Output the (X, Y) coordinate of the center of the cell containing the given text.  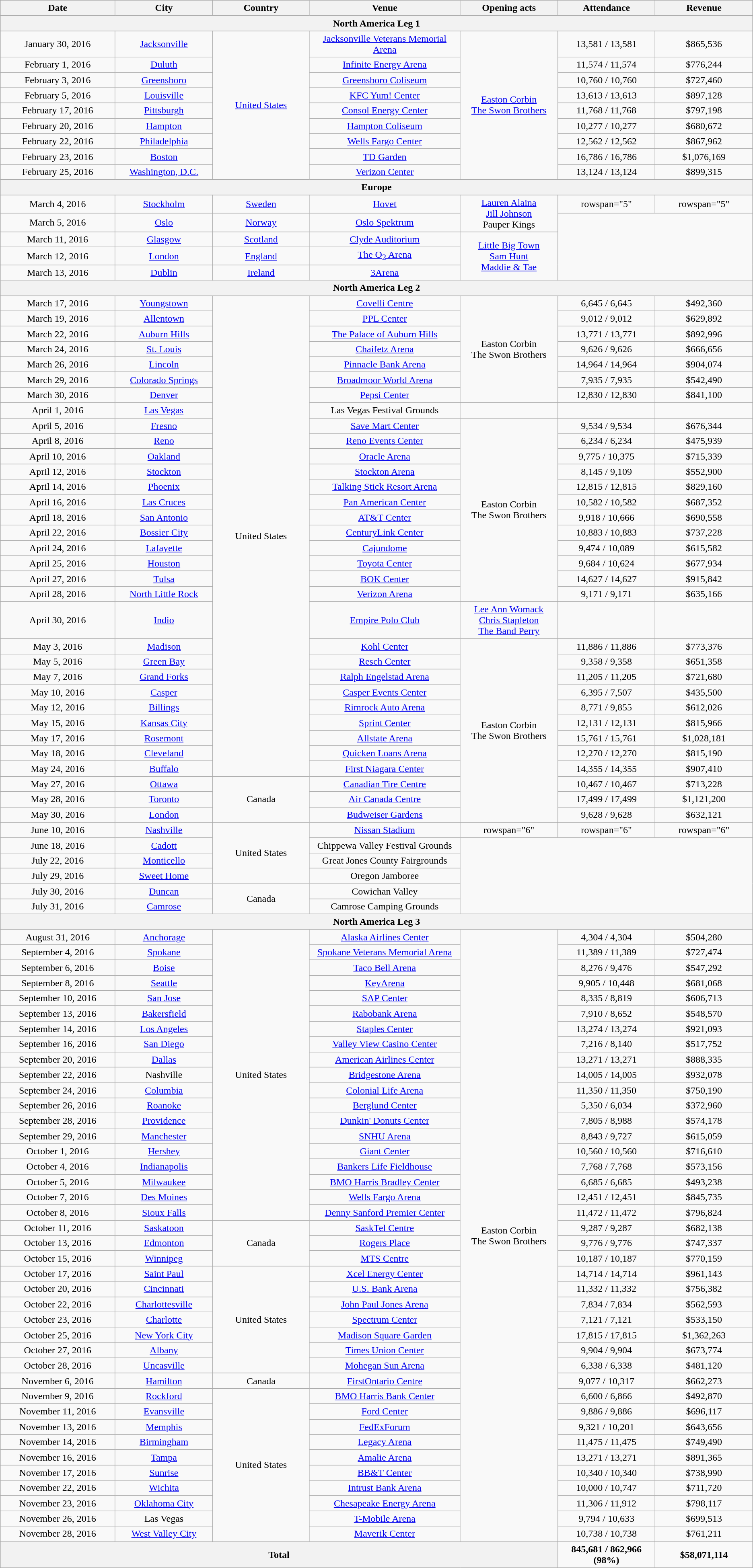
Lincoln (164, 364)
Legacy Arena (385, 1442)
Casper (164, 692)
November 6, 2016 (58, 1381)
April 24, 2016 (58, 548)
England (261, 256)
15,761 / 15,761 (606, 738)
12,830 / 12,830 (606, 395)
Rabobank Arena (385, 1014)
13,771 / 13,771 (606, 334)
Oslo (164, 223)
$815,190 (704, 753)
$615,582 (704, 548)
11,332 / 11,332 (606, 1289)
$632,121 (704, 815)
Mohegan Sun Arena (385, 1365)
$481,120 (704, 1365)
Billings (164, 708)
11,306 / 11,912 (606, 1503)
North America Leg 2 (376, 288)
Opening acts (509, 8)
Wells Fargo Center (385, 141)
Times Union Center (385, 1350)
Glasgow (164, 240)
$690,558 (704, 517)
November 14, 2016 (58, 1442)
Oslo Spektrum (385, 223)
April 12, 2016 (58, 472)
April 1, 2016 (58, 410)
Reno Events Center (385, 441)
12,451 / 12,451 (606, 1197)
8,771 / 9,855 (606, 708)
KFC Yum! Center (385, 95)
$547,292 (704, 968)
$737,228 (704, 533)
$696,117 (704, 1412)
$635,166 (704, 594)
9,012 / 9,012 (606, 318)
September 24, 2016 (58, 1090)
Pepsi Center (385, 395)
Dallas (164, 1059)
March 17, 2016 (58, 303)
Empire Polo Club (385, 620)
6,395 / 7,507 (606, 692)
$815,966 (704, 723)
Pinnacle Bank Arena (385, 364)
10,277 / 10,277 (606, 126)
May 18, 2016 (58, 753)
April 5, 2016 (58, 426)
The Palace of Auburn Hills (385, 334)
Staples Center (385, 1029)
Spokane (164, 952)
$606,713 (704, 998)
$892,996 (704, 334)
February 20, 2016 (58, 126)
$921,093 (704, 1029)
FirstOntario Centre (385, 1381)
September 26, 2016 (58, 1105)
Charlotte (164, 1320)
Indio (164, 620)
Seattle (164, 983)
October 22, 2016 (58, 1304)
$687,352 (704, 502)
Spectrum Center (385, 1320)
6,338 / 6,338 (606, 1365)
14,714 / 14,714 (606, 1274)
$673,774 (704, 1350)
Ireland (261, 273)
Youngstown (164, 303)
9,775 / 10,375 (606, 456)
April 10, 2016 (58, 456)
14,964 / 14,964 (606, 364)
Toronto (164, 799)
6,234 / 6,234 (606, 441)
October 8, 2016 (58, 1213)
Wichita (164, 1488)
Oklahoma City (164, 1503)
Quicken Loans Arena (385, 753)
Milwaukee (164, 1182)
10,187 / 10,187 (606, 1258)
14,005 / 14,005 (606, 1075)
Monticello (164, 860)
TD Garden (385, 156)
Providence (164, 1121)
Duncan (164, 891)
Des Moines (164, 1197)
Pittsburgh (164, 111)
9,684 / 10,624 (606, 563)
12,815 / 12,815 (606, 487)
Country (261, 8)
Kohl Center (385, 646)
12,562 / 12,562 (606, 141)
13,613 / 13,613 (606, 95)
$372,960 (704, 1105)
Allstate Arena (385, 738)
$907,410 (704, 769)
May 10, 2016 (58, 692)
Sprint Center (385, 723)
May 7, 2016 (58, 677)
13,274 / 13,274 (606, 1029)
North America Leg 1 (376, 23)
$867,962 (704, 141)
4,304 / 4,304 (606, 937)
3Arena (385, 273)
Intrust Bank Arena (385, 1488)
8,843 / 9,727 (606, 1136)
Lee Ann WomackChris StapletonThe Band Perry (509, 620)
May 30, 2016 (58, 815)
$548,570 (704, 1014)
Greensboro Coliseum (385, 80)
Edmonton (164, 1243)
7,216 / 8,140 (606, 1044)
Clyde Auditorium (385, 240)
9,628 / 9,628 (606, 815)
$677,934 (704, 563)
Alaska Airlines Center (385, 937)
Total (279, 1554)
$573,156 (704, 1167)
$716,610 (704, 1151)
Auburn Hills (164, 334)
Tulsa (164, 579)
9,626 / 9,626 (606, 349)
$904,074 (704, 364)
October 27, 2016 (58, 1350)
September 4, 2016 (58, 952)
Sweden (261, 204)
12,131 / 12,131 (606, 723)
$651,358 (704, 661)
Cincinnati (164, 1289)
Spokane Veterans Memorial Arena (385, 952)
Madison Square Garden (385, 1335)
7,121 / 7,121 (606, 1320)
Lafayette (164, 548)
September 28, 2016 (58, 1121)
9,776 / 9,776 (606, 1243)
BMO Harris Bradley Center (385, 1182)
$865,536 (704, 44)
$504,280 (704, 937)
$770,159 (704, 1258)
14,355 / 14,355 (606, 769)
June 18, 2016 (58, 845)
Chesapeake Energy Arena (385, 1503)
11,389 / 11,389 (606, 952)
$727,460 (704, 80)
9,904 / 9,904 (606, 1350)
Attendance (606, 8)
American Airlines Center (385, 1059)
Sioux Falls (164, 1213)
7,935 / 7,935 (606, 380)
Columbia (164, 1090)
Resch Center (385, 661)
March 11, 2016 (58, 240)
San Diego (164, 1044)
May 5, 2016 (58, 661)
11,768 / 11,768 (606, 111)
9,171 / 9,171 (606, 594)
Stockholm (164, 204)
Anchorage (164, 937)
November 16, 2016 (58, 1457)
BMO Harris Bank Center (385, 1396)
$662,273 (704, 1381)
Boston (164, 156)
$845,735 (704, 1197)
November 9, 2016 (58, 1396)
7,834 / 7,834 (606, 1304)
$552,900 (704, 472)
SAP Center (385, 998)
$615,059 (704, 1136)
Rosemont (164, 738)
9,077 / 10,317 (606, 1381)
Dunkin' Donuts Center (385, 1121)
March 12, 2016 (58, 256)
March 13, 2016 (58, 273)
Denver (164, 395)
November 22, 2016 (58, 1488)
Green Bay (164, 661)
Pan American Center (385, 502)
February 5, 2016 (58, 95)
$1,121,200 (704, 799)
10,560 / 10,560 (606, 1151)
May 24, 2016 (58, 769)
September 8, 2016 (58, 983)
October 17, 2016 (58, 1274)
Manchester (164, 1136)
March 4, 2016 (58, 204)
November 26, 2016 (58, 1519)
14,627 / 14,627 (606, 579)
$721,680 (704, 677)
October 11, 2016 (58, 1228)
Verizon Center (385, 172)
11,350 / 11,350 (606, 1090)
7,805 / 8,988 (606, 1121)
$676,344 (704, 426)
Talking Stick Resort Arena (385, 487)
Uncasville (164, 1365)
November 17, 2016 (58, 1473)
$932,078 (704, 1075)
$492,360 (704, 303)
September 6, 2016 (58, 968)
Colonial Life Arena (385, 1090)
$517,752 (704, 1044)
$643,656 (704, 1427)
Los Angeles (164, 1029)
February 3, 2016 (58, 80)
$715,339 (704, 456)
$475,939 (704, 441)
Grand Forks (164, 677)
North Little Rock (164, 594)
845,681 / 862,966 (98%) (606, 1554)
Cowichan Valley (385, 891)
Lauren AlainaJill JohnsonPauper Kings (509, 213)
$533,150 (704, 1320)
February 1, 2016 (58, 65)
Hampton Coliseum (385, 126)
May 12, 2016 (58, 708)
$574,178 (704, 1121)
Reno (164, 441)
Rimrock Auto Arena (385, 708)
September 16, 2016 (58, 1044)
$1,028,181 (704, 738)
9,321 / 10,201 (606, 1427)
Little Big TownSam HuntMaddie & Tae (509, 256)
9,358 / 9,358 (606, 661)
September 10, 2016 (58, 998)
Oakland (164, 456)
Roanoke (164, 1105)
October 5, 2016 (58, 1182)
$891,365 (704, 1457)
Bakersfield (164, 1014)
Boise (164, 968)
9,474 / 10,089 (606, 548)
Birmingham (164, 1442)
Norway (261, 223)
10,340 / 10,340 (606, 1473)
Consol Energy Center (385, 111)
November 23, 2016 (58, 1503)
February 22, 2016 (58, 141)
The O2 Arena (385, 256)
$961,143 (704, 1274)
Tampa (164, 1457)
Duluth (164, 65)
11,574 / 11,574 (606, 65)
May 28, 2016 (58, 799)
August 31, 2016 (58, 937)
September 22, 2016 (58, 1075)
$680,672 (704, 126)
Cleveland (164, 753)
Dublin (164, 273)
Chaifetz Arena (385, 349)
November 13, 2016 (58, 1427)
April 14, 2016 (58, 487)
Toyota Center (385, 563)
April 30, 2016 (58, 620)
Stockton (164, 472)
May 15, 2016 (58, 723)
Sweet Home (164, 876)
Giant Center (385, 1151)
11,472 / 11,472 (606, 1213)
$713,228 (704, 784)
$1,076,169 (704, 156)
U.S. Bank Arena (385, 1289)
13,124 / 13,124 (606, 172)
Berglund Center (385, 1105)
Hamilton (164, 1381)
7,768 / 7,768 (606, 1167)
$750,190 (704, 1090)
May 17, 2016 (58, 738)
October 4, 2016 (58, 1167)
Great Jones County Fairgrounds (385, 860)
$682,138 (704, 1228)
T-Mobile Arena (385, 1519)
Colorado Springs (164, 380)
November 11, 2016 (58, 1412)
April 8, 2016 (58, 441)
Maverik Center (385, 1534)
First Niagara Center (385, 769)
9,918 / 10,666 (606, 517)
17,815 / 17,815 (606, 1335)
9,534 / 9,534 (606, 426)
$738,990 (704, 1473)
July 29, 2016 (58, 876)
9,886 / 9,886 (606, 1412)
Covelli Centre (385, 303)
September 20, 2016 (58, 1059)
$493,238 (704, 1182)
AT&T Center (385, 517)
Rockford (164, 1396)
Evansville (164, 1412)
St. Louis (164, 349)
Sunrise (164, 1473)
Rogers Place (385, 1243)
Infinite Energy Arena (385, 65)
Jacksonville (164, 44)
8,335 / 8,819 (606, 998)
5,350 / 6,034 (606, 1105)
11,205 / 11,205 (606, 677)
$747,337 (704, 1243)
April 18, 2016 (58, 517)
$711,720 (704, 1488)
Air Canada Centre (385, 799)
October 20, 2016 (58, 1289)
June 10, 2016 (58, 830)
March 5, 2016 (58, 223)
Date (58, 8)
November 28, 2016 (58, 1534)
10,883 / 10,883 (606, 533)
Amalie Arena (385, 1457)
10,467 / 10,467 (606, 784)
$666,656 (704, 349)
Hershey (164, 1151)
16,786 / 16,786 (606, 156)
West Valley City (164, 1534)
MTS Centre (385, 1258)
$915,842 (704, 579)
Greensboro (164, 80)
Europe (376, 187)
Madison (164, 646)
Scotland (261, 240)
$562,593 (704, 1304)
May 27, 2016 (58, 784)
Nissan Stadium (385, 830)
Venue (385, 8)
Charlottesville (164, 1304)
13,581 / 13,581 (606, 44)
Cadott (164, 845)
Denny Sanford Premier Center (385, 1213)
October 25, 2016 (58, 1335)
PPL Center (385, 318)
February 25, 2016 (58, 172)
Hovet (385, 204)
$58,071,114 (704, 1554)
Ottawa (164, 784)
10,760 / 10,760 (606, 80)
10,582 / 10,582 (606, 502)
October 1, 2016 (58, 1151)
$796,824 (704, 1213)
February 17, 2016 (58, 111)
10,738 / 10,738 (606, 1534)
$797,198 (704, 111)
September 29, 2016 (58, 1136)
Wells Fargo Arena (385, 1197)
San Antonio (164, 517)
Phoenix (164, 487)
Verizon Arena (385, 594)
CenturyLink Center (385, 533)
10,000 / 10,747 (606, 1488)
BB&T Center (385, 1473)
SNHU Arena (385, 1136)
$435,500 (704, 692)
$761,211 (704, 1534)
Taco Bell Arena (385, 968)
Saskatoon (164, 1228)
$727,474 (704, 952)
$629,892 (704, 318)
Save Mart Center (385, 426)
Memphis (164, 1427)
BOK Center (385, 579)
March 24, 2016 (58, 349)
Kansas City (164, 723)
San Jose (164, 998)
6,645 / 6,645 (606, 303)
July 22, 2016 (58, 860)
$888,335 (704, 1059)
17,499 / 17,499 (606, 799)
Albany (164, 1350)
12,270 / 12,270 (606, 753)
North America Leg 3 (376, 922)
$749,490 (704, 1442)
Bankers Life Fieldhouse (385, 1167)
March 19, 2016 (58, 318)
$776,244 (704, 65)
$756,382 (704, 1289)
Chippewa Valley Festival Grounds (385, 845)
Bossier City (164, 533)
Broadmoor World Arena (385, 380)
$829,160 (704, 487)
FedExForum (385, 1427)
Buffalo (164, 769)
Valley View Casino Center (385, 1044)
Canadian Tire Centre (385, 784)
Camrose Camping Grounds (385, 906)
Saint Paul (164, 1274)
9,905 / 10,448 (606, 983)
8,145 / 9,109 (606, 472)
$899,315 (704, 172)
April 16, 2016 (58, 502)
October 13, 2016 (58, 1243)
Xcel Energy Center (385, 1274)
April 28, 2016 (58, 594)
11,886 / 11,886 (606, 646)
October 28, 2016 (58, 1365)
New York City (164, 1335)
$492,870 (704, 1396)
Winnipeg (164, 1258)
Oracle Arena (385, 456)
$798,117 (704, 1503)
6,600 / 6,866 (606, 1396)
Fresno (164, 426)
John Paul Jones Arena (385, 1304)
7,910 / 8,652 (606, 1014)
Jacksonville Veterans Memorial Arena (385, 44)
July 31, 2016 (58, 906)
Las Cruces (164, 502)
October 15, 2016 (58, 1258)
$841,100 (704, 395)
October 7, 2016 (58, 1197)
$681,068 (704, 983)
April 25, 2016 (58, 563)
$612,026 (704, 708)
September 14, 2016 (58, 1029)
Cajundome (385, 548)
March 30, 2016 (58, 395)
8,276 / 9,476 (606, 968)
Stockton Arena (385, 472)
April 22, 2016 (58, 533)
KeyArena (385, 983)
March 22, 2016 (58, 334)
Budweiser Gardens (385, 815)
6,685 / 6,685 (606, 1182)
$542,490 (704, 380)
January 30, 2016 (58, 44)
Bridgestone Arena (385, 1075)
April 27, 2016 (58, 579)
Revenue (704, 8)
City (164, 8)
October 23, 2016 (58, 1320)
9,287 / 9,287 (606, 1228)
Louisville (164, 95)
Las Vegas Festival Grounds (385, 410)
Philadelphia (164, 141)
Ralph Engelstad Arena (385, 677)
Houston (164, 563)
11,475 / 11,475 (606, 1442)
9,794 / 10,633 (606, 1519)
Washington, D.C. (164, 172)
May 3, 2016 (58, 646)
Allentown (164, 318)
$897,128 (704, 95)
February 23, 2016 (58, 156)
$773,376 (704, 646)
Casper Events Center (385, 692)
July 30, 2016 (58, 891)
SaskTel Centre (385, 1228)
Camrose (164, 906)
March 29, 2016 (58, 380)
$1,362,263 (704, 1335)
Hampton (164, 126)
Oregon Jamboree (385, 876)
$699,513 (704, 1519)
March 26, 2016 (58, 364)
Indianapolis (164, 1167)
September 13, 2016 (58, 1014)
Ford Center (385, 1412)
